Identify which cell holds the provided text, then report its (X, Y) central coordinate. 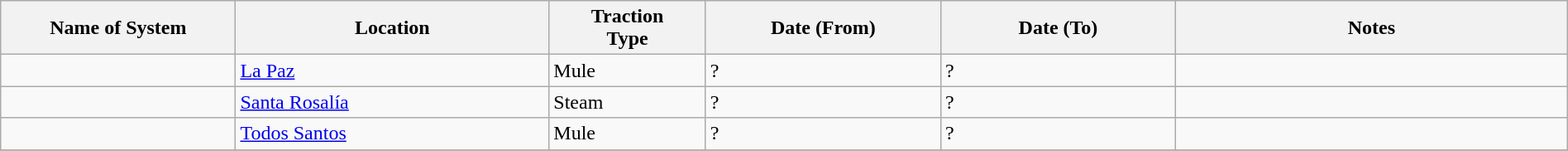
Notes (1372, 28)
Steam (627, 102)
Todos Santos (392, 134)
TractionType (627, 28)
La Paz (392, 71)
Santa Rosalía (392, 102)
Date (From) (823, 28)
Name of System (118, 28)
Date (To) (1058, 28)
Location (392, 28)
